Scan for the cell matching the given text and deliver its (X, Y) coordinate at center. 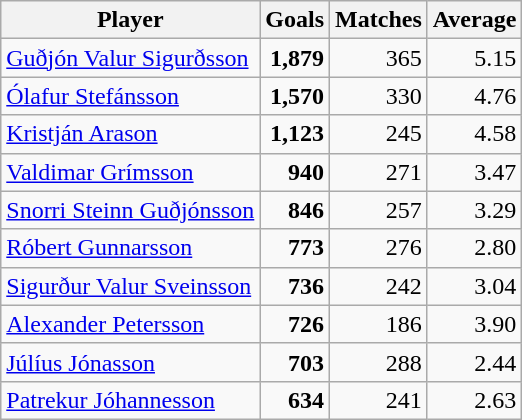
Matches (379, 20)
Kristján Arason (130, 134)
Róbert Gunnarsson (130, 248)
Valdimar Grímsson (130, 172)
846 (295, 210)
288 (379, 362)
1,879 (295, 58)
2.63 (474, 400)
186 (379, 324)
773 (295, 248)
245 (379, 134)
257 (379, 210)
Snorri Steinn Guðjónsson (130, 210)
4.58 (474, 134)
4.76 (474, 96)
726 (295, 324)
Sigurður Valur Sveinsson (130, 286)
Average (474, 20)
2.80 (474, 248)
Júlíus Jónasson (130, 362)
Patrekur Jóhannesson (130, 400)
3.29 (474, 210)
Guðjón Valur Sigurðsson (130, 58)
3.90 (474, 324)
242 (379, 286)
3.47 (474, 172)
271 (379, 172)
5.15 (474, 58)
2.44 (474, 362)
241 (379, 400)
703 (295, 362)
Ólafur Stefánsson (130, 96)
736 (295, 286)
940 (295, 172)
Goals (295, 20)
Player (130, 20)
Alexander Petersson (130, 324)
276 (379, 248)
365 (379, 58)
3.04 (474, 286)
1,570 (295, 96)
1,123 (295, 134)
330 (379, 96)
634 (295, 400)
